Find where the given text appears and provide that cell's center as (X, Y) coordinate. 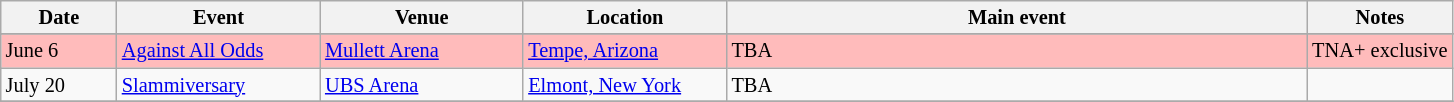
Tempe, Arizona (624, 51)
Slammiversary (218, 85)
Main event (1018, 17)
Event (218, 17)
Mullett Arena (422, 51)
July 20 (59, 85)
Venue (422, 17)
June 6 (59, 51)
Against All Odds (218, 51)
Elmont, New York (624, 85)
UBS Arena (422, 85)
Notes (1380, 17)
Date (59, 17)
Location (624, 17)
TNA+ exclusive (1380, 51)
